Pinpoint the cell where the given text exists, returning its (x, y) midpoint coordinate. 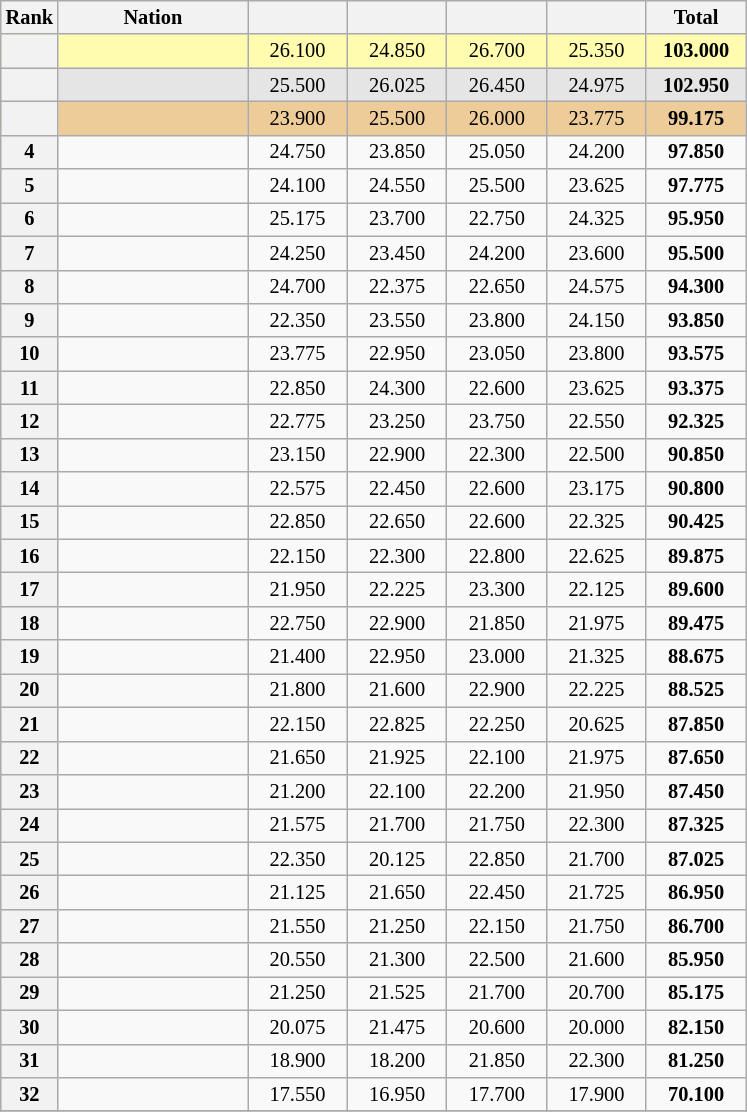
24.100 (298, 186)
17 (30, 589)
21.575 (298, 825)
87.850 (696, 724)
9 (30, 320)
97.775 (696, 186)
6 (30, 219)
29 (30, 993)
90.850 (696, 455)
22.550 (597, 421)
70.100 (696, 1094)
22.250 (497, 724)
24.550 (397, 186)
26.025 (397, 85)
23 (30, 791)
17.700 (497, 1094)
93.575 (696, 354)
14 (30, 489)
82.150 (696, 1027)
20.550 (298, 960)
16.950 (397, 1094)
22.325 (597, 522)
26.450 (497, 85)
92.325 (696, 421)
20.700 (597, 993)
23.850 (397, 152)
21.925 (397, 758)
23.150 (298, 455)
88.675 (696, 657)
21.725 (597, 892)
24.325 (597, 219)
23.700 (397, 219)
26 (30, 892)
87.650 (696, 758)
24.300 (397, 388)
23.000 (497, 657)
22.775 (298, 421)
25.050 (497, 152)
25.350 (597, 51)
23.750 (497, 421)
24.575 (597, 287)
15 (30, 522)
18 (30, 623)
26.700 (497, 51)
22.125 (597, 589)
Nation (153, 17)
20 (30, 690)
4 (30, 152)
20.600 (497, 1027)
22.825 (397, 724)
23.050 (497, 354)
21.400 (298, 657)
25.175 (298, 219)
20.125 (397, 859)
89.600 (696, 589)
11 (30, 388)
23.300 (497, 589)
21.550 (298, 926)
21.200 (298, 791)
89.875 (696, 556)
8 (30, 287)
28 (30, 960)
Total (696, 17)
24.975 (597, 85)
18.200 (397, 1061)
22.800 (497, 556)
21 (30, 724)
21.475 (397, 1027)
86.700 (696, 926)
20.625 (597, 724)
99.175 (696, 118)
22.200 (497, 791)
88.525 (696, 690)
25 (30, 859)
102.950 (696, 85)
20.075 (298, 1027)
89.475 (696, 623)
Rank (30, 17)
21.525 (397, 993)
22.375 (397, 287)
32 (30, 1094)
93.850 (696, 320)
19 (30, 657)
93.375 (696, 388)
95.500 (696, 253)
95.950 (696, 219)
21.300 (397, 960)
90.425 (696, 522)
7 (30, 253)
87.450 (696, 791)
85.175 (696, 993)
24 (30, 825)
87.025 (696, 859)
17.900 (597, 1094)
97.850 (696, 152)
26.100 (298, 51)
23.600 (597, 253)
21.125 (298, 892)
23.175 (597, 489)
24.250 (298, 253)
31 (30, 1061)
17.550 (298, 1094)
24.150 (597, 320)
20.000 (597, 1027)
22.625 (597, 556)
94.300 (696, 287)
23.450 (397, 253)
22 (30, 758)
23.550 (397, 320)
23.900 (298, 118)
18.900 (298, 1061)
87.325 (696, 825)
27 (30, 926)
26.000 (497, 118)
86.950 (696, 892)
13 (30, 455)
5 (30, 186)
81.250 (696, 1061)
24.700 (298, 287)
12 (30, 421)
21.800 (298, 690)
24.750 (298, 152)
24.850 (397, 51)
23.250 (397, 421)
85.950 (696, 960)
16 (30, 556)
30 (30, 1027)
90.800 (696, 489)
10 (30, 354)
22.575 (298, 489)
21.325 (597, 657)
103.000 (696, 51)
